Capture the cell that displays the provided text and extract its (X, Y) central coordinate. 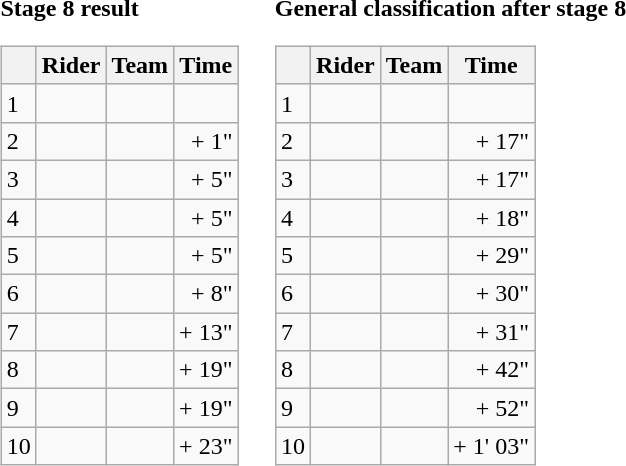
+ 31" (492, 332)
+ 1" (206, 141)
+ 18" (492, 217)
+ 1' 03" (492, 446)
+ 42" (492, 370)
+ 52" (492, 408)
+ 30" (492, 294)
+ 29" (492, 256)
+ 13" (206, 332)
+ 23" (206, 446)
+ 8" (206, 294)
